Detect which cell encompasses the target text, then output its (x, y) center coordinate. 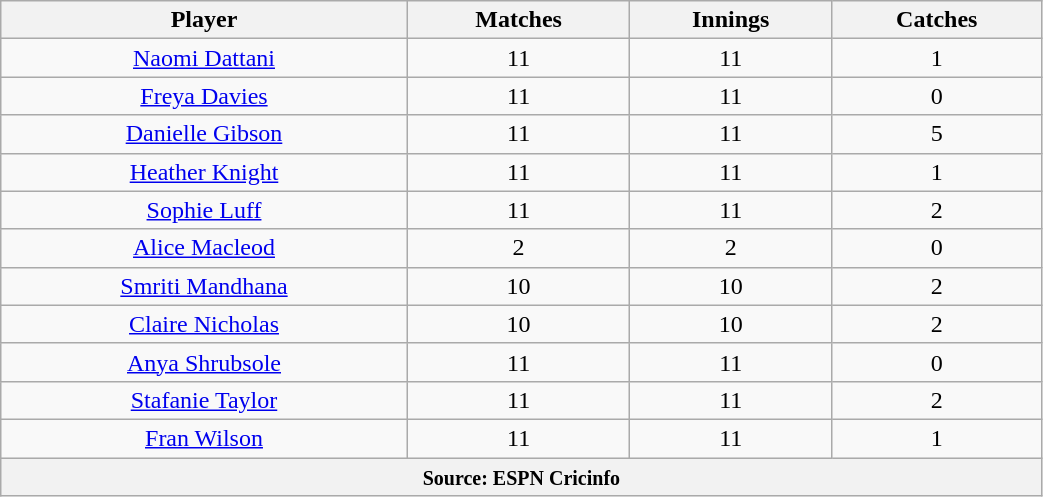
Claire Nicholas (204, 324)
Anya Shrubsole (204, 362)
Source: ESPN Cricinfo (522, 477)
Matches (518, 20)
Freya Davies (204, 96)
Catches (936, 20)
Alice Macleod (204, 248)
Heather Knight (204, 172)
Player (204, 20)
5 (936, 134)
Innings (731, 20)
Fran Wilson (204, 438)
Danielle Gibson (204, 134)
Sophie Luff (204, 210)
Stafanie Taylor (204, 400)
Naomi Dattani (204, 58)
Smriti Mandhana (204, 286)
